From the cell containing the given text, extract its center point as [x, y] coordinate. 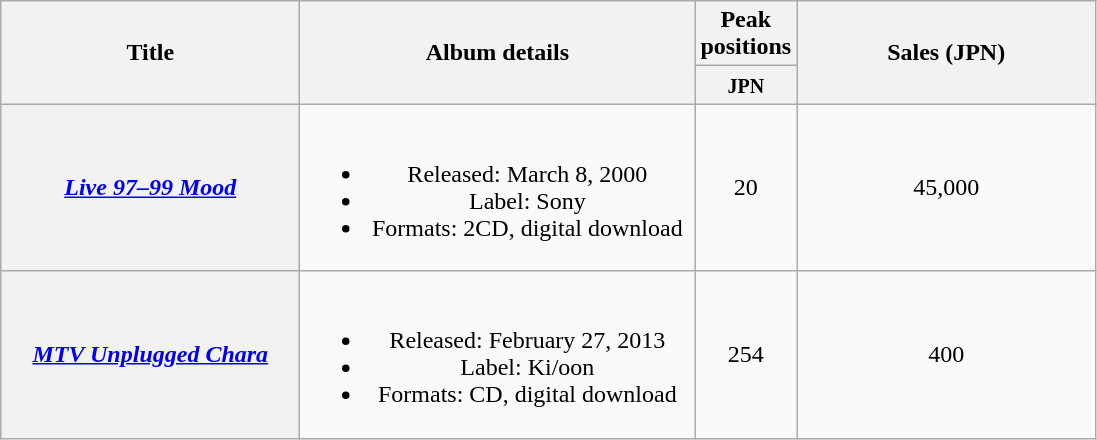
45,000 [946, 188]
Title [150, 52]
Released: March 8, 2000 Label: SonyFormats: 2CD, digital download [498, 188]
Album details [498, 52]
Released: February 27, 2013 Label: Ki/oonFormats: CD, digital download [498, 354]
Sales (JPN) [946, 52]
JPN [746, 85]
254 [746, 354]
400 [946, 354]
Peak positions [746, 34]
MTV Unplugged Chara [150, 354]
20 [746, 188]
Live 97–99 Mood [150, 188]
